Extract the (X, Y) coordinate from the center of the cell holding the provided text.  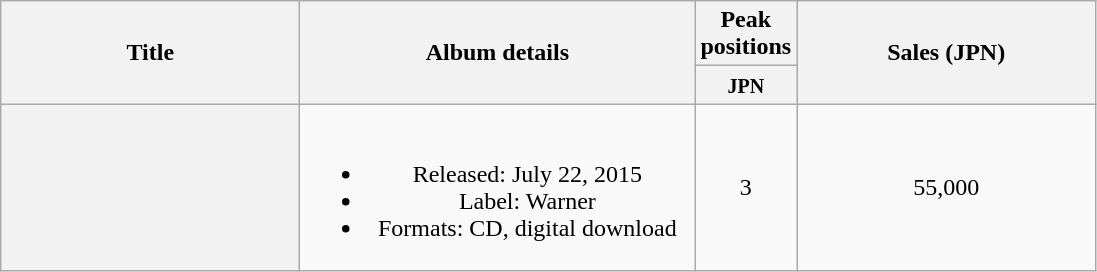
3 (746, 188)
JPN (746, 85)
55,000 (946, 188)
Sales (JPN) (946, 52)
Peak positions (746, 34)
Title (150, 52)
Album details (498, 52)
Released: July 22, 2015Label: WarnerFormats: CD, digital download (498, 188)
